From the cell containing the given text, extract its center point as (X, Y) coordinate. 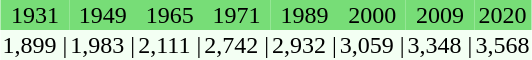
1971 (237, 15)
3,348 | (440, 45)
2,742 | (237, 45)
2000 (372, 15)
2,111 | (170, 45)
3,568 (502, 45)
1931 (35, 15)
1989 (304, 15)
2009 (440, 15)
1,899 | (35, 45)
1965 (170, 15)
1,983 | (103, 45)
2,932 | (304, 45)
2020 (502, 15)
3,059 | (372, 45)
1949 (103, 15)
